Capture the cell that displays the provided text and extract its (x, y) central coordinate. 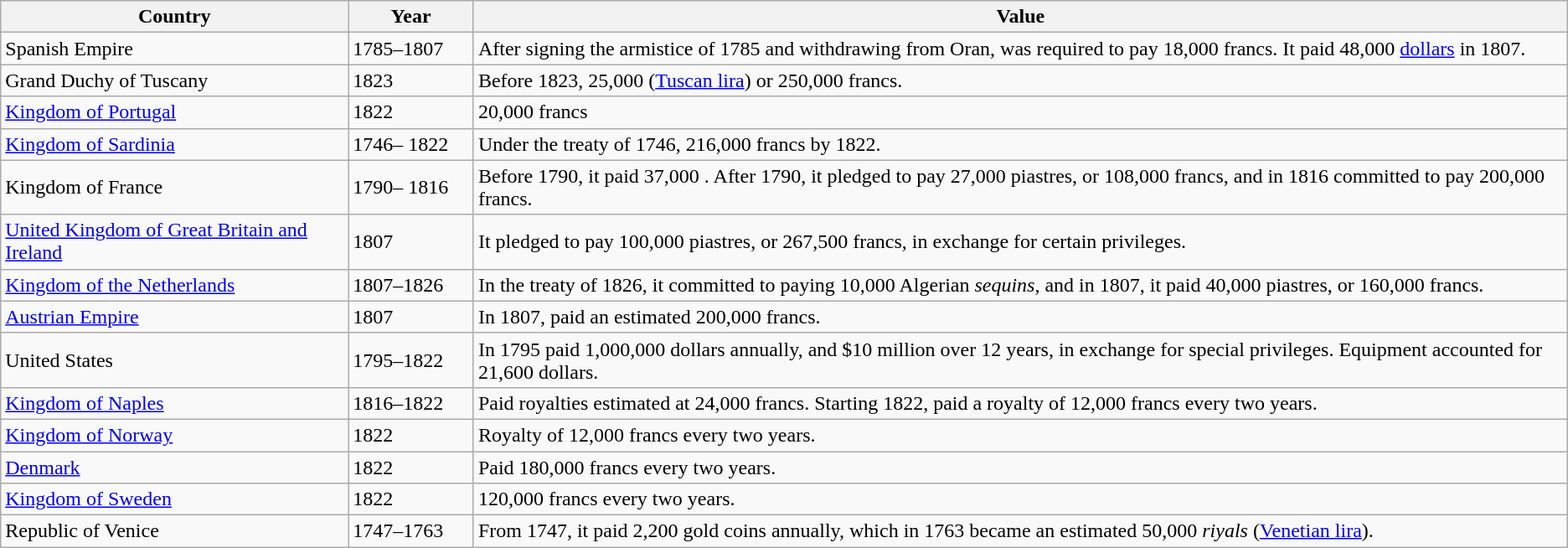
United Kingdom of Great Britain and Ireland (174, 241)
120,000 francs every two years. (1020, 499)
Value (1020, 17)
In 1795 paid 1,000,000 dollars annually, and $10 million over 12 years, in exchange for special privileges. Equipment accounted for 21,600 dollars. (1020, 360)
In 1807, paid an estimated 200,000 francs. (1020, 317)
Kingdom of Portugal (174, 112)
Austrian Empire (174, 317)
Year (411, 17)
After signing the armistice of 1785 and withdrawing from Oran, was required to pay 18,000 francs. It paid 48,000 dollars in 1807. (1020, 49)
1823 (411, 80)
From 1747, it paid 2,200 gold coins annually, which in 1763 became an estimated 50,000 riyals (Venetian lira). (1020, 531)
Kingdom of Norway (174, 435)
Denmark (174, 467)
1790– 1816 (411, 188)
Kingdom of Naples (174, 403)
Kingdom of France (174, 188)
Paid 180,000 francs every two years. (1020, 467)
1747–1763 (411, 531)
Kingdom of Sweden (174, 499)
Country (174, 17)
Paid royalties estimated at 24,000 francs. Starting 1822, paid a royalty of 12,000 francs every two years. (1020, 403)
Kingdom of Sardinia (174, 144)
Spanish Empire (174, 49)
1807–1826 (411, 285)
Under the treaty of 1746, 216,000 francs by 1822. (1020, 144)
It pledged to pay 100,000 piastres, or 267,500 francs, in exchange for certain privileges. (1020, 241)
In the treaty of 1826, it committed to paying 10,000 Algerian sequins, and in 1807, it paid 40,000 piastres, or 160,000 francs. (1020, 285)
1785–1807 (411, 49)
United States (174, 360)
1816–1822 (411, 403)
Grand Duchy of Tuscany (174, 80)
Before 1823, 25,000 (Tuscan lira) or 250,000 francs. (1020, 80)
Kingdom of the Netherlands (174, 285)
Before 1790, it paid 37,000 . After 1790, it pledged to pay 27,000 piastres, or 108,000 francs, and in 1816 committed to pay 200,000 francs. (1020, 188)
Royalty of 12,000 francs every two years. (1020, 435)
20,000 francs (1020, 112)
Republic of Venice (174, 531)
1795–1822 (411, 360)
1746– 1822 (411, 144)
